Determine the (X, Y) coordinate at the center of the cell enclosing the given text.  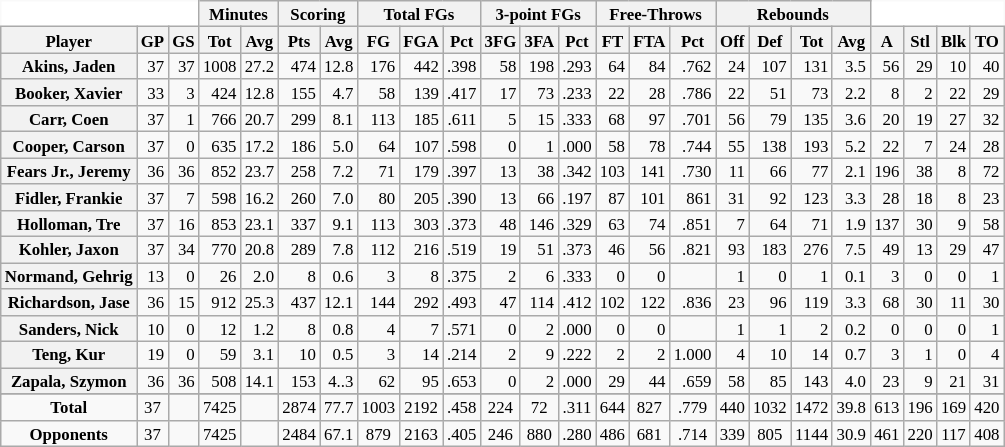
.714 (693, 433)
179 (421, 171)
77 (812, 171)
14.1 (260, 381)
Off (732, 40)
.405 (462, 433)
Holloman, Tre (69, 224)
6 (539, 276)
766 (220, 119)
93 (732, 250)
.398 (462, 66)
21 (954, 381)
1003 (378, 407)
.836 (693, 302)
16.2 (260, 197)
681 (650, 433)
30.9 (851, 433)
Free-Throws (656, 14)
27.2 (260, 66)
339 (732, 433)
85 (770, 381)
Total FGs (418, 14)
17 (500, 93)
Teng, Kur (69, 355)
0.6 (339, 276)
77.7 (339, 407)
FG (378, 40)
4.7 (339, 93)
7.8 (339, 250)
474 (299, 66)
34 (184, 250)
135 (812, 119)
805 (770, 433)
408 (986, 433)
.779 (693, 407)
198 (539, 66)
.412 (577, 302)
80 (378, 197)
FT (612, 40)
20 (886, 119)
205 (421, 197)
138 (770, 145)
.730 (693, 171)
420 (986, 407)
Zapala, Szymon (69, 381)
770 (220, 250)
17.2 (260, 145)
7.2 (339, 171)
GP (153, 40)
.458 (462, 407)
.214 (462, 355)
119 (812, 302)
0.8 (339, 328)
276 (812, 250)
23.7 (260, 171)
486 (612, 433)
49 (886, 250)
.233 (577, 93)
Blk (954, 40)
67.1 (339, 433)
153 (299, 381)
79 (770, 119)
853 (220, 224)
146 (539, 224)
0.2 (851, 328)
Total (69, 407)
Cooper, Carson (69, 145)
0.5 (339, 355)
852 (220, 171)
20.7 (260, 119)
216 (421, 250)
18 (920, 197)
44 (650, 381)
Stl (920, 40)
.821 (693, 250)
123 (812, 197)
880 (539, 433)
25.3 (260, 302)
4..3 (339, 381)
.342 (577, 171)
103 (612, 171)
97 (650, 119)
2874 (299, 407)
2484 (299, 433)
8.1 (339, 119)
3-point FGs (538, 14)
63 (612, 224)
GS (184, 40)
2163 (421, 433)
FTA (650, 40)
62 (378, 381)
155 (299, 93)
1008 (220, 66)
12 (220, 328)
101 (650, 197)
.375 (462, 276)
40 (986, 66)
1.9 (851, 224)
137 (886, 224)
.659 (693, 381)
.786 (693, 93)
Kohler, Jaxon (69, 250)
122 (650, 302)
.293 (577, 66)
186 (299, 145)
2.2 (851, 93)
.762 (693, 66)
5 (500, 119)
139 (421, 93)
5.2 (851, 145)
3FA (539, 40)
84 (650, 66)
FGA (421, 40)
224 (500, 407)
74 (650, 224)
461 (886, 433)
.197 (577, 197)
0.1 (851, 276)
Pts (299, 40)
143 (812, 381)
176 (378, 66)
598 (220, 197)
299 (299, 119)
879 (378, 433)
.571 (462, 328)
.851 (693, 224)
246 (500, 433)
3.5 (851, 66)
1.000 (693, 355)
1.2 (260, 328)
27 (954, 119)
131 (812, 66)
A (886, 40)
3FG (500, 40)
95 (421, 381)
3.6 (851, 119)
5.0 (339, 145)
337 (299, 224)
46 (612, 250)
92 (770, 197)
Booker, Xavier (69, 93)
912 (220, 302)
26 (220, 276)
.519 (462, 250)
827 (650, 407)
.222 (577, 355)
16 (184, 224)
Player (69, 40)
.701 (693, 119)
644 (612, 407)
258 (299, 171)
Akins, Jaden (69, 66)
0.7 (851, 355)
.598 (462, 145)
1472 (812, 407)
442 (421, 66)
635 (220, 145)
437 (299, 302)
.493 (462, 302)
.397 (462, 171)
20.8 (260, 250)
.280 (577, 433)
185 (421, 119)
112 (378, 250)
39.8 (851, 407)
.744 (693, 145)
861 (693, 197)
96 (770, 302)
7.0 (339, 197)
508 (220, 381)
59 (220, 355)
144 (378, 302)
Opponents (69, 433)
.653 (462, 381)
87 (612, 197)
.417 (462, 93)
.611 (462, 119)
292 (421, 302)
Minutes (238, 14)
424 (220, 93)
3.1 (260, 355)
9.1 (339, 224)
117 (954, 433)
7.5 (851, 250)
Scoring (318, 14)
4.0 (851, 381)
169 (954, 407)
613 (886, 407)
2192 (421, 407)
Sanders, Nick (69, 328)
440 (732, 407)
289 (299, 250)
.311 (577, 407)
32 (986, 119)
1032 (770, 407)
23.1 (260, 224)
TO (986, 40)
.390 (462, 197)
141 (650, 171)
Fidler, Frankie (69, 197)
2.0 (260, 276)
220 (920, 433)
1144 (812, 433)
183 (770, 250)
.329 (577, 224)
303 (421, 224)
Carr, Coen (69, 119)
12.1 (339, 302)
Rebounds (793, 14)
78 (650, 145)
260 (299, 197)
102 (612, 302)
114 (539, 302)
55 (732, 145)
Richardson, Jase (69, 302)
Def (770, 40)
193 (812, 145)
Fears Jr., Jeremy (69, 171)
33 (153, 93)
Normand, Gehrig (69, 276)
2.1 (851, 171)
48 (500, 224)
